Determine the [x, y] coordinate at the center of the cell enclosing the given text.  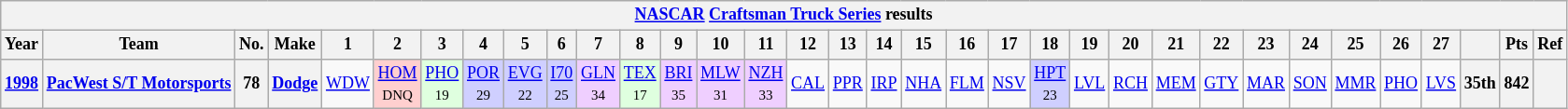
5 [525, 45]
9 [678, 45]
PPR [848, 84]
18 [1050, 45]
20 [1131, 45]
RCH [1131, 84]
Pts [1517, 45]
NSV [1009, 84]
MLW31 [721, 84]
I7025 [562, 84]
13 [848, 45]
CAL [809, 84]
POR29 [484, 84]
21 [1176, 45]
SON [1309, 84]
NZH33 [766, 84]
LVS [1440, 84]
WDW [348, 84]
3 [443, 45]
No. [252, 45]
19 [1090, 45]
35th [1479, 84]
15 [924, 45]
MMR [1356, 84]
HOMDNQ [398, 84]
Team [138, 45]
PHO19 [443, 84]
22 [1222, 45]
14 [883, 45]
1 [348, 45]
25 [1356, 45]
PacWest S/T Motorsports [138, 84]
842 [1517, 84]
23 [1266, 45]
27 [1440, 45]
1998 [22, 84]
26 [1401, 45]
11 [766, 45]
PHO [1401, 84]
EVG22 [525, 84]
2 [398, 45]
TEX17 [640, 84]
GLN34 [599, 84]
Make [295, 45]
12 [809, 45]
Dodge [295, 84]
HPT23 [1050, 84]
8 [640, 45]
GTY [1222, 84]
LVL [1090, 84]
16 [967, 45]
MEM [1176, 84]
7 [599, 45]
FLM [967, 84]
BRI35 [678, 84]
17 [1009, 45]
6 [562, 45]
NASCAR Craftsman Truck Series results [784, 15]
78 [252, 84]
NHA [924, 84]
24 [1309, 45]
10 [721, 45]
4 [484, 45]
MAR [1266, 84]
Year [22, 45]
Ref [1550, 45]
IRP [883, 84]
